For the text-containing cell, return its midpoint in [X, Y] coordinate format. 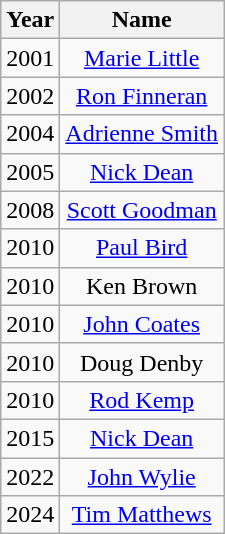
Marie Little [142, 58]
Year [30, 20]
Rod Kemp [142, 400]
2008 [30, 210]
Name [142, 20]
Doug Denby [142, 362]
2004 [30, 134]
2024 [30, 515]
Scott Goodman [142, 210]
2001 [30, 58]
Ron Finneran [142, 96]
2022 [30, 477]
Ken Brown [142, 286]
2005 [30, 172]
2015 [30, 438]
Adrienne Smith [142, 134]
Tim Matthews [142, 515]
Paul Bird [142, 248]
John Coates [142, 324]
John Wylie [142, 477]
2002 [30, 96]
